For the text-containing cell, return its midpoint in (x, y) coordinate format. 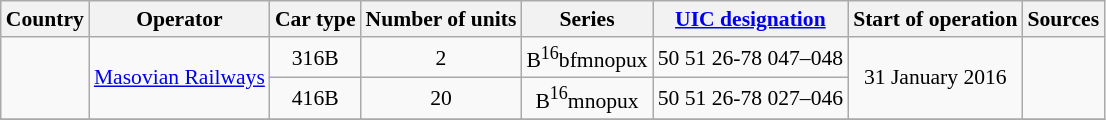
Start of operation (935, 19)
B16mnopux (586, 98)
B16bfmnopux (586, 58)
Series (586, 19)
Operator (180, 19)
50 51 26-78 027–046 (750, 98)
Number of units (442, 19)
2 (442, 58)
20 (442, 98)
UIC designation (750, 19)
Sources (1063, 19)
31 January 2016 (935, 78)
Masovian Railways (180, 78)
316B (316, 58)
Country (45, 19)
416B (316, 98)
50 51 26-78 047–048 (750, 58)
Car type (316, 19)
